Capture the cell that displays the provided text and extract its (x, y) central coordinate. 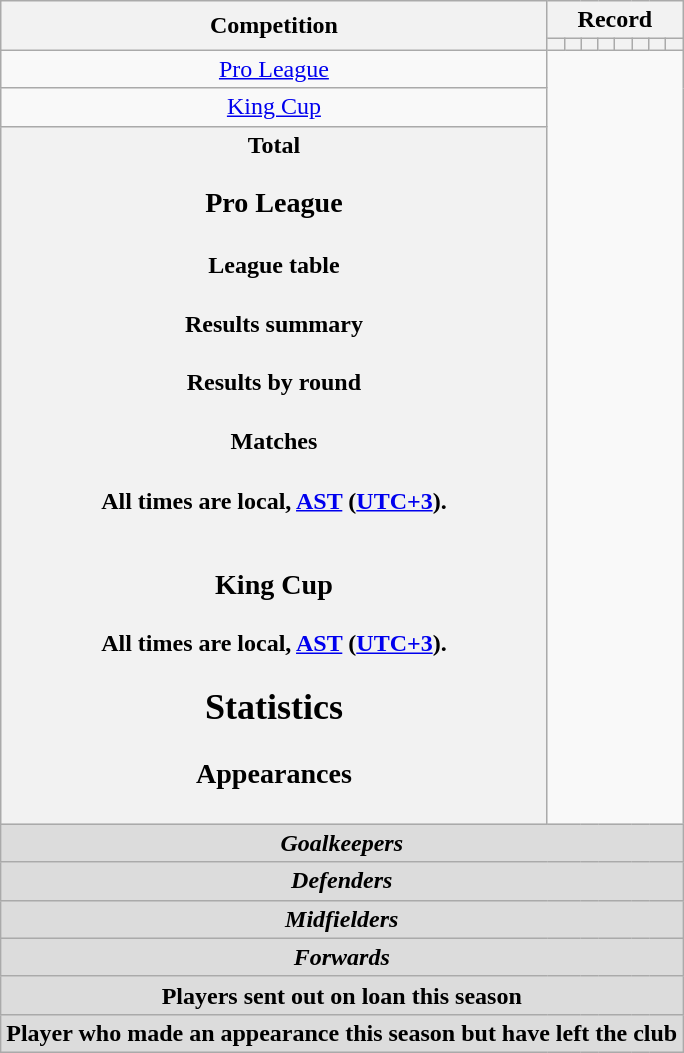
King Cup (274, 107)
Forwards (342, 957)
Competition (274, 26)
Midfielders (342, 919)
Defenders (342, 881)
Player who made an appearance this season but have left the club (342, 1033)
Pro League (274, 69)
Record (615, 20)
Goalkeepers (342, 843)
Players sent out on loan this season (342, 995)
